Determine the [x, y] coordinate at the center of the cell enclosing the given text.  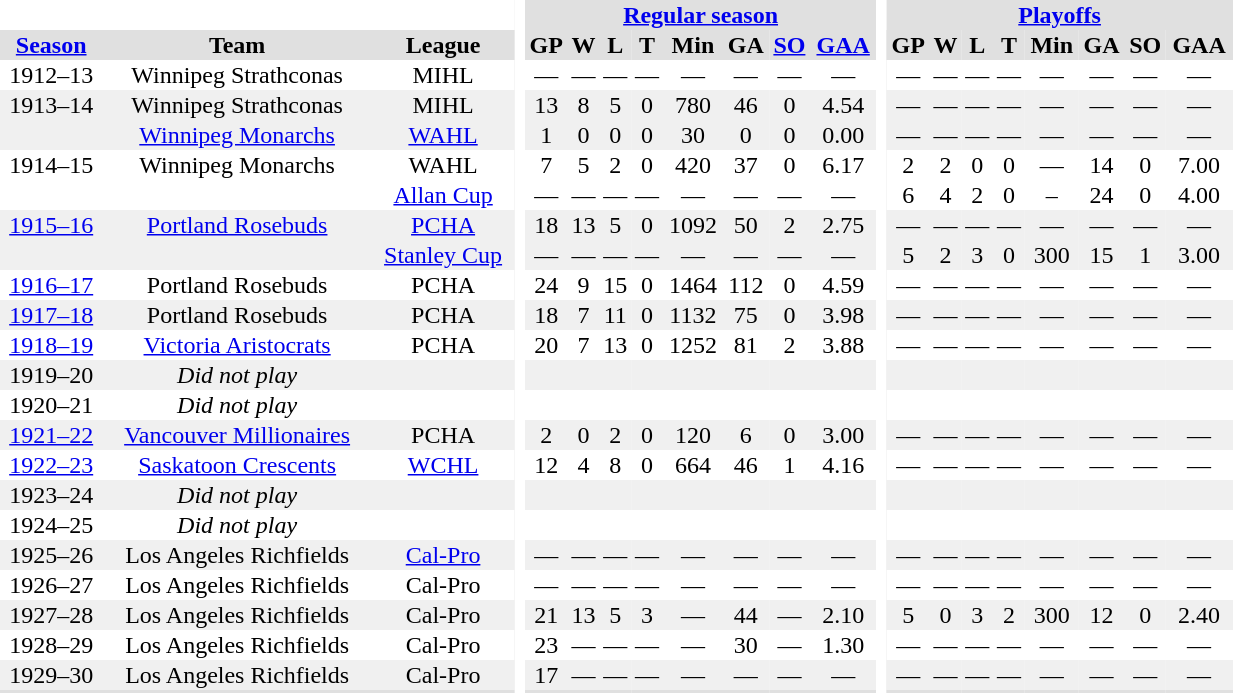
4.00 [1200, 195]
1.30 [843, 645]
1132 [693, 315]
37 [746, 165]
3.98 [843, 315]
1918–19 [51, 345]
1252 [693, 345]
6.17 [843, 165]
Victoria Aristocrats [236, 345]
1092 [693, 225]
2.40 [1200, 615]
– [1052, 195]
1912–13 [51, 75]
780 [693, 105]
1464 [693, 285]
1927–28 [51, 615]
20 [546, 345]
4.59 [843, 285]
Allan Cup [443, 195]
7.00 [1200, 165]
11 [615, 315]
1923–24 [51, 495]
4.54 [843, 105]
75 [746, 315]
1924–25 [51, 525]
Regular season [700, 15]
14 [1102, 165]
1925–26 [51, 555]
Stanley Cup [443, 255]
0.00 [843, 135]
4.16 [843, 465]
1919–20 [51, 375]
WCHL [443, 465]
81 [746, 345]
1929–30 [51, 675]
1917–18 [51, 315]
9 [584, 285]
1928–29 [51, 645]
50 [746, 225]
120 [693, 435]
664 [693, 465]
1926–27 [51, 585]
44 [746, 615]
Saskatoon Crescents [236, 465]
1915–16 [51, 225]
League [443, 45]
2.10 [843, 615]
420 [693, 165]
21 [546, 615]
1921–22 [51, 435]
1920–21 [51, 405]
17 [546, 675]
Team [236, 45]
1922–23 [51, 465]
112 [746, 285]
1914–15 [51, 165]
2.75 [843, 225]
3.88 [843, 345]
1916–17 [51, 285]
Season [51, 45]
1913–14 [51, 105]
Vancouver Millionaires [236, 435]
Playoffs [1060, 15]
23 [546, 645]
